Identify which cell holds the provided text, then report its [x, y] central coordinate. 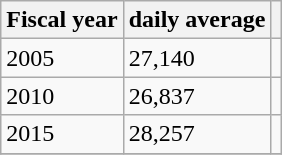
27,140 [197, 58]
2010 [62, 96]
28,257 [197, 134]
daily average [197, 20]
Fiscal year [62, 20]
2015 [62, 134]
26,837 [197, 96]
2005 [62, 58]
